From the cell containing the given text, extract its center point as (X, Y) coordinate. 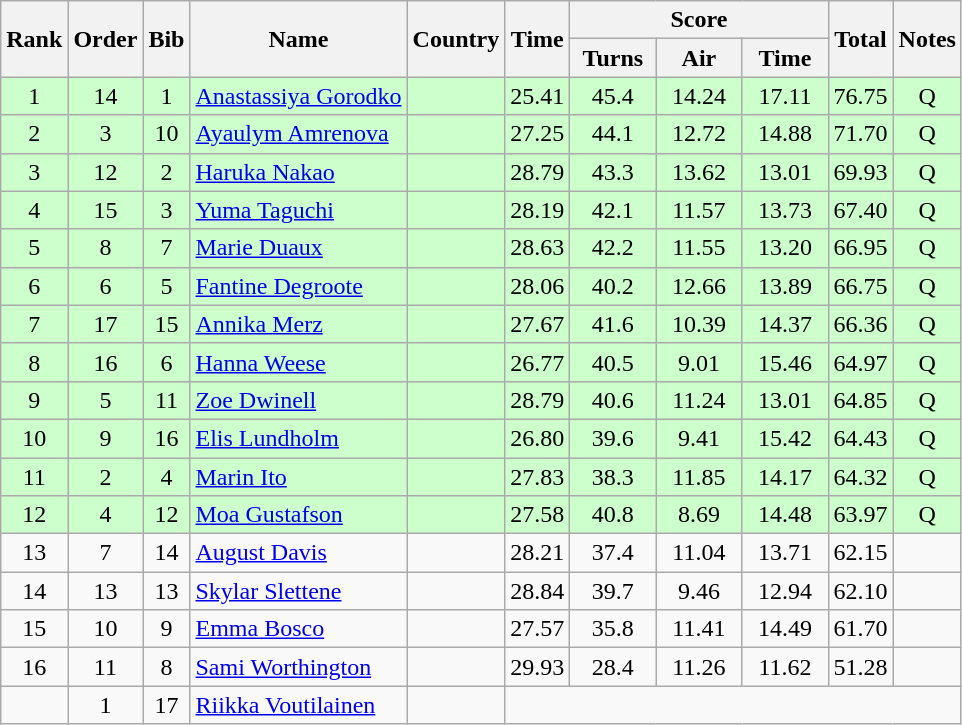
28.4 (613, 667)
Annika Merz (298, 324)
13.71 (785, 553)
13.20 (785, 248)
11.04 (699, 553)
11.57 (699, 210)
14.37 (785, 324)
66.95 (860, 248)
28.21 (538, 553)
28.63 (538, 248)
Turns (613, 58)
29.93 (538, 667)
Notes (927, 39)
27.25 (538, 134)
28.06 (538, 286)
Moa Gustafson (298, 515)
64.85 (860, 400)
10.39 (699, 324)
42.1 (613, 210)
11.55 (699, 248)
Sami Worthington (298, 667)
Skylar Slettene (298, 591)
Ayaulym Amrenova (298, 134)
12.72 (699, 134)
15.46 (785, 362)
August Davis (298, 553)
Marin Ito (298, 477)
Bib (166, 39)
25.41 (538, 96)
38.3 (613, 477)
26.80 (538, 438)
28.84 (538, 591)
14.48 (785, 515)
66.75 (860, 286)
14.24 (699, 96)
11.85 (699, 477)
63.97 (860, 515)
Zoe Dwinell (298, 400)
11.24 (699, 400)
64.43 (860, 438)
27.57 (538, 629)
9.41 (699, 438)
8.69 (699, 515)
17.11 (785, 96)
Haruka Nakao (298, 172)
51.28 (860, 667)
26.77 (538, 362)
43.3 (613, 172)
11.62 (785, 667)
40.6 (613, 400)
66.36 (860, 324)
76.75 (860, 96)
Hanna Weese (298, 362)
13.62 (699, 172)
Riikka Voutilainen (298, 705)
11.26 (699, 667)
Rank (34, 39)
Marie Duaux (298, 248)
27.58 (538, 515)
14.88 (785, 134)
39.7 (613, 591)
Country (456, 39)
14.17 (785, 477)
Emma Bosco (298, 629)
11.41 (699, 629)
42.2 (613, 248)
13.73 (785, 210)
12.94 (785, 591)
71.70 (860, 134)
37.4 (613, 553)
Total (860, 39)
64.32 (860, 477)
35.8 (613, 629)
40.8 (613, 515)
40.5 (613, 362)
Elis Lundholm (298, 438)
45.4 (613, 96)
Yuma Taguchi (298, 210)
64.97 (860, 362)
9.01 (699, 362)
62.15 (860, 553)
Score (699, 20)
Fantine Degroote (298, 286)
40.2 (613, 286)
13.89 (785, 286)
62.10 (860, 591)
67.40 (860, 210)
27.83 (538, 477)
12.66 (699, 286)
61.70 (860, 629)
39.6 (613, 438)
44.1 (613, 134)
Anastassiya Gorodko (298, 96)
15.42 (785, 438)
69.93 (860, 172)
Air (699, 58)
41.6 (613, 324)
Name (298, 39)
Order (106, 39)
27.67 (538, 324)
9.46 (699, 591)
14.49 (785, 629)
28.19 (538, 210)
